Extract the (x, y) coordinate from the center of the cell holding the provided text.  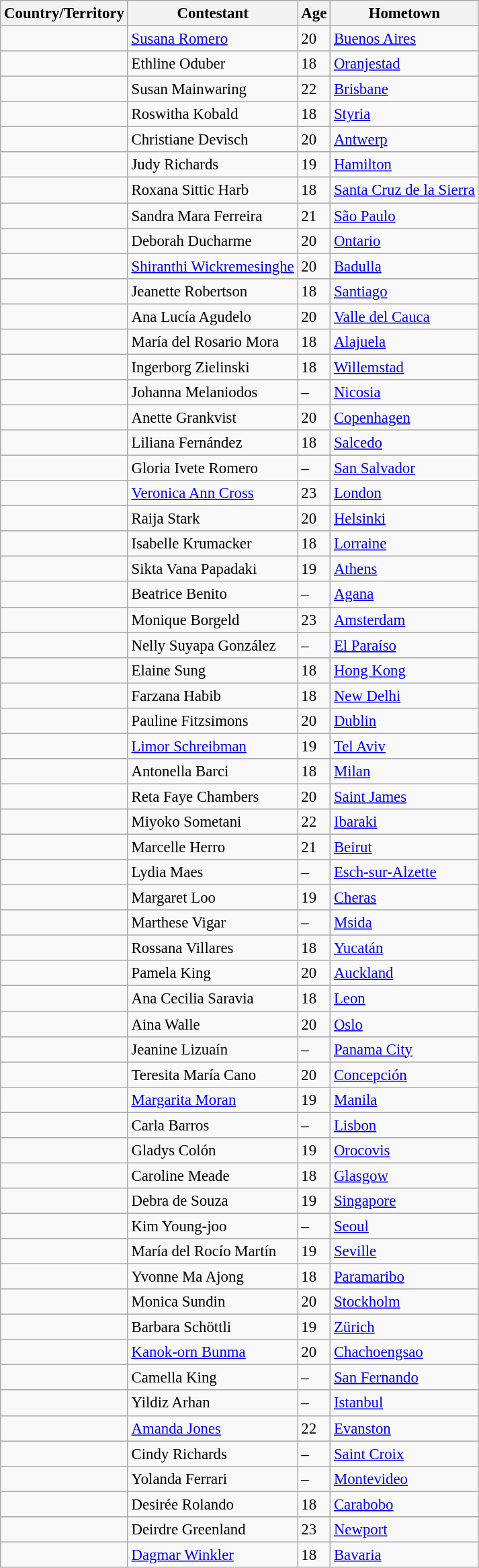
Sikta Vana Papadaki (212, 569)
Zürich (404, 1327)
New Delhi (404, 696)
São Paulo (404, 216)
Margarita Moran (212, 1100)
Brisbane (404, 89)
San Fernando (404, 1378)
Nicosia (404, 393)
Cheras (404, 898)
Antwerp (404, 140)
Judy Richards (212, 165)
Ethline Oduber (212, 64)
Athens (404, 569)
Shiranthi Wickremesinghe (212, 266)
Milan (404, 772)
Saint Croix (404, 1454)
Roxana Sittic Harb (212, 190)
Caroline Meade (212, 1175)
Hong Kong (404, 670)
Kim Young-joo (212, 1226)
Sandra Mara Ferreira (212, 216)
London (404, 493)
Oslo (404, 1024)
Willemstad (404, 367)
Gloria Ivete Romero (212, 468)
Deborah Ducharme (212, 241)
Johanna Melaniodos (212, 393)
Newport (404, 1530)
Ana Lucía Agudelo (212, 317)
Rossana Villares (212, 948)
Ana Cecilia Saravia (212, 999)
Teresita María Cano (212, 1075)
Marthese Vigar (212, 923)
Monique Borgeld (212, 620)
Marcelle Herro (212, 848)
Isabelle Krumacker (212, 544)
Cindy Richards (212, 1454)
Esch-sur-Alzette (404, 872)
Msida (404, 923)
Beatrice Benito (212, 595)
Leon (404, 999)
Helsinki (404, 519)
Gladys Colón (212, 1151)
Farzana Habib (212, 696)
Carabobo (404, 1504)
Seoul (404, 1226)
Camella King (212, 1378)
Susana Romero (212, 39)
Valle del Cauca (404, 317)
Salcedo (404, 443)
Santiago (404, 291)
Yolanda Ferrari (212, 1479)
Roswitha Kobald (212, 114)
Ibaraki (404, 822)
Reta Faye Chambers (212, 796)
Santa Cruz de la Sierra (404, 190)
Buenos Aires (404, 39)
San Salvador (404, 468)
Miyoko Sometani (212, 822)
Chachoengsao (404, 1352)
Anette Grankvist (212, 417)
Beirut (404, 848)
Tel Aviv (404, 746)
Nelly Suyapa González (212, 645)
Evanston (404, 1428)
Susan Mainwaring (212, 89)
Auckland (404, 974)
Orocovis (404, 1151)
Badulla (404, 266)
El Paraíso (404, 645)
Dagmar Winkler (212, 1555)
Amanda Jones (212, 1428)
Concepción (404, 1075)
Singapore (404, 1201)
Copenhagen (404, 417)
Veronica Ann Cross (212, 493)
Ingerborg Zielinski (212, 367)
Hometown (404, 13)
María del Rosario Mora (212, 342)
Oranjestad (404, 64)
Pamela King (212, 974)
Christiane Devisch (212, 140)
Paramaribo (404, 1277)
Dublin (404, 721)
Desirée Rolando (212, 1504)
María del Rocío Martín (212, 1251)
Pauline Fitzsimons (212, 721)
Agana (404, 595)
Debra de Souza (212, 1201)
Liliana Fernández (212, 443)
Jeanine Lizuaín (212, 1049)
Elaine Sung (212, 670)
Hamilton (404, 165)
Bavaria (404, 1555)
Yildiz Arhan (212, 1403)
Kanok-orn Bunma (212, 1352)
Alajuela (404, 342)
Stockholm (404, 1302)
Margaret Loo (212, 898)
Yucatán (404, 948)
Antonella Barci (212, 772)
Lisbon (404, 1125)
Deirdre Greenland (212, 1530)
Aina Walle (212, 1024)
Istanbul (404, 1403)
Montevideo (404, 1479)
Lorraine (404, 544)
Yvonne Ma Ajong (212, 1277)
Styria (404, 114)
Limor Schreibman (212, 746)
Raija Stark (212, 519)
Jeanette Robertson (212, 291)
Barbara Schöttli (212, 1327)
Age (314, 13)
Country/Territory (64, 13)
Contestant (212, 13)
Glasgow (404, 1175)
Panama City (404, 1049)
Ontario (404, 241)
Lydia Maes (212, 872)
Carla Barros (212, 1125)
Amsterdam (404, 620)
Seville (404, 1251)
Monica Sundin (212, 1302)
Saint James (404, 796)
Manila (404, 1100)
